From the cell containing the given text, extract its center point as [x, y] coordinate. 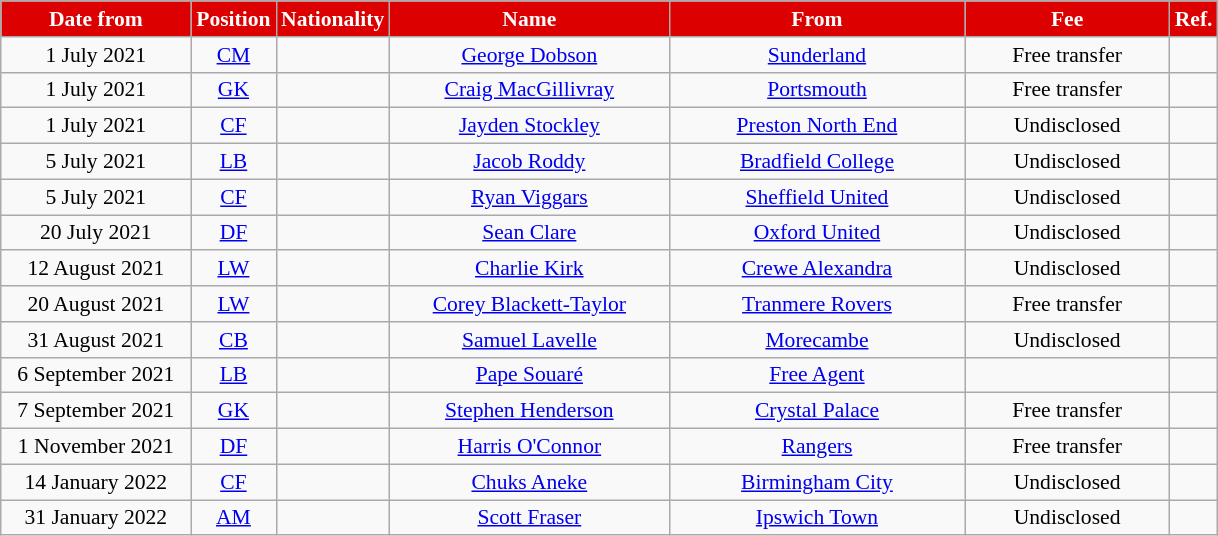
Crewe Alexandra [816, 269]
12 August 2021 [96, 269]
Corey Blackett-Taylor [529, 304]
Pape Souaré [529, 375]
Fee [1068, 19]
Bradfield College [816, 162]
Jayden Stockley [529, 126]
CB [234, 340]
Tranmere Rovers [816, 304]
20 August 2021 [96, 304]
31 January 2022 [96, 518]
Stephen Henderson [529, 411]
Ipswich Town [816, 518]
Nationality [332, 19]
George Dobson [529, 55]
Craig MacGillivray [529, 90]
Scott Fraser [529, 518]
Harris O'Connor [529, 447]
Portsmouth [816, 90]
Samuel Lavelle [529, 340]
AM [234, 518]
31 August 2021 [96, 340]
From [816, 19]
Date from [96, 19]
Oxford United [816, 233]
Sean Clare [529, 233]
Chuks Aneke [529, 482]
CM [234, 55]
Charlie Kirk [529, 269]
Crystal Palace [816, 411]
Name [529, 19]
Preston North End [816, 126]
14 January 2022 [96, 482]
Rangers [816, 447]
Position [234, 19]
Morecambe [816, 340]
Birmingham City [816, 482]
Free Agent [816, 375]
Ryan Viggars [529, 197]
20 July 2021 [96, 233]
Jacob Roddy [529, 162]
7 September 2021 [96, 411]
1 November 2021 [96, 447]
Sunderland [816, 55]
Ref. [1194, 19]
Sheffield United [816, 197]
6 September 2021 [96, 375]
